Find where the given text appears and provide that cell's center as [x, y] coordinate. 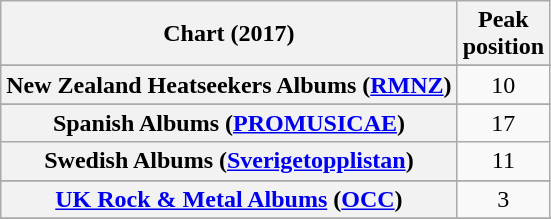
UK Rock & Metal Albums (OCC) [229, 199]
10 [503, 85]
Spanish Albums (PROMUSICAE) [229, 123]
Peak position [503, 34]
Swedish Albums (Sverigetopplistan) [229, 161]
17 [503, 123]
New Zealand Heatseekers Albums (RMNZ) [229, 85]
3 [503, 199]
Chart (2017) [229, 34]
11 [503, 161]
